Capture the cell that displays the provided text and extract its (x, y) central coordinate. 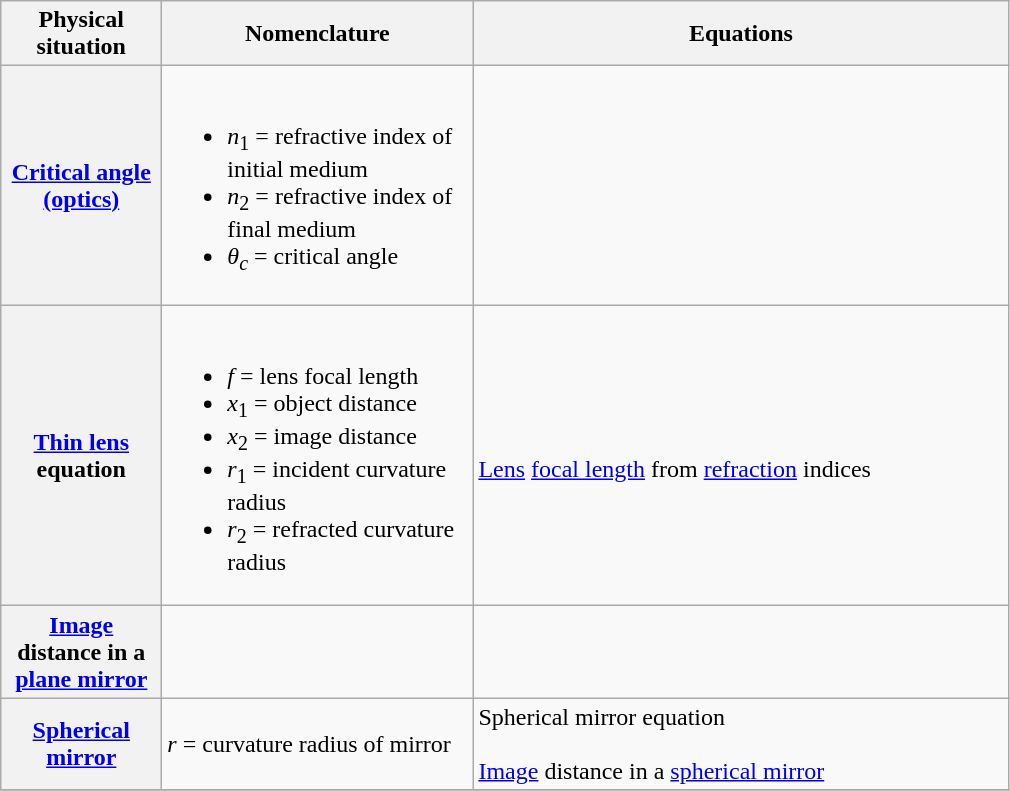
Critical angle (optics) (82, 186)
Spherical mirror equationImage distance in a spherical mirror (741, 744)
Lens focal length from refraction indices (741, 456)
n1 = refractive index of initial mediumn2 = refractive index of final mediumθc = critical angle (318, 186)
Nomenclature (318, 34)
f = lens focal lengthx1 = object distancex2 = image distancer1 = incident curvature radiusr2 = refracted curvature radius (318, 456)
r = curvature radius of mirror (318, 744)
Physical situation (82, 34)
Equations (741, 34)
Image distance in a plane mirror (82, 652)
Thin lens equation (82, 456)
Spherical mirror (82, 744)
